Return (x, y) of the center of cell containing provided text 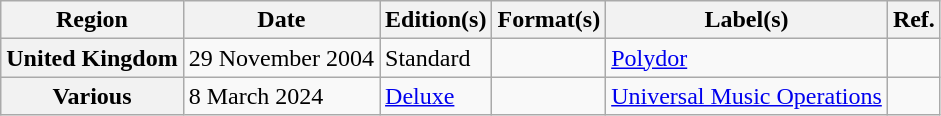
Format(s) (549, 20)
8 March 2024 (281, 96)
United Kingdom (92, 58)
Universal Music Operations (747, 96)
29 November 2004 (281, 58)
Standard (436, 58)
Label(s) (747, 20)
Various (92, 96)
Deluxe (436, 96)
Date (281, 20)
Polydor (747, 58)
Edition(s) (436, 20)
Ref. (914, 20)
Region (92, 20)
